Determine the (x, y) coordinate at the center of the cell enclosing the given text.  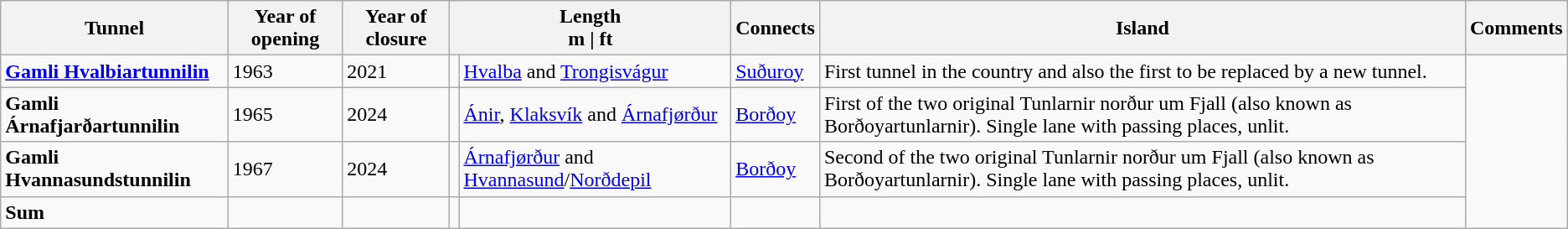
1967 (285, 169)
2021 (396, 71)
Hvalba and Trongisvágur (595, 71)
Connects (776, 29)
Second of the two original Tunlarnir norður um Fjall (also known as Borðoyartunlarnir). Single lane with passing places, unlit. (1142, 169)
Árnafjørður and Hvannasund/Norðdepil (595, 169)
Year of opening (285, 29)
Comments (1516, 29)
1963 (285, 71)
Island (1142, 29)
1965 (285, 114)
Year of closure (396, 29)
Gamli Árnafjarðartunnilin (114, 114)
Suðuroy (776, 71)
Gamli Hvannasundstunnilin (114, 169)
Gamli Hvalbiartunnilin (114, 71)
First of the two original Tunlarnir norður um Fjall (also known as Borðoyartunlarnir). Single lane with passing places, unlit. (1142, 114)
Lengthm | ft (591, 29)
Sum (114, 212)
Tunnel (114, 29)
First tunnel in the country and also the first to be replaced by a new tunnel. (1142, 71)
Ánir, Klaksvík and Árnafjørður (595, 114)
